Locate the cell with the specified text and output its (x, y) center coordinate. 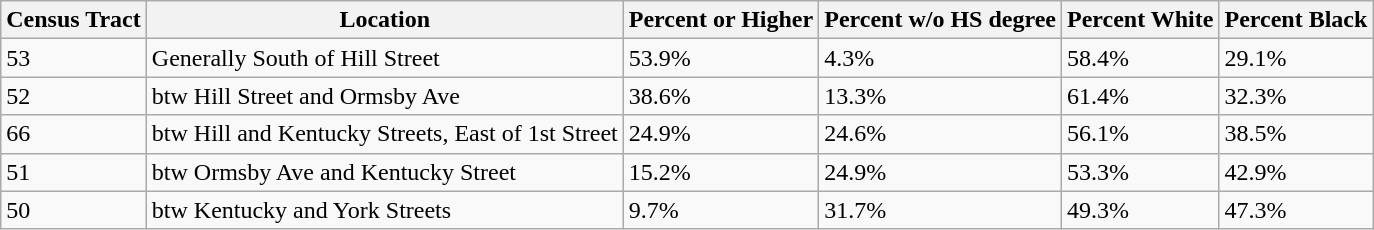
24.6% (940, 134)
Census Tract (74, 20)
56.1% (1140, 134)
31.7% (940, 210)
51 (74, 172)
61.4% (1140, 96)
Percent or Higher (720, 20)
58.4% (1140, 58)
btw Hill and Kentucky Streets, East of 1st Street (384, 134)
btw Kentucky and York Streets (384, 210)
53 (74, 58)
Percent White (1140, 20)
47.3% (1296, 210)
Location (384, 20)
btw Hill Street and Ormsby Ave (384, 96)
32.3% (1296, 96)
49.3% (1140, 210)
Generally South of Hill Street (384, 58)
42.9% (1296, 172)
50 (74, 210)
53.9% (720, 58)
15.2% (720, 172)
38.5% (1296, 134)
53.3% (1140, 172)
btw Ormsby Ave and Kentucky Street (384, 172)
38.6% (720, 96)
13.3% (940, 96)
Percent Black (1296, 20)
66 (74, 134)
29.1% (1296, 58)
4.3% (940, 58)
52 (74, 96)
9.7% (720, 210)
Percent w/o HS degree (940, 20)
